Provide the (X, Y) coordinate of the cell's center where the given text is located.  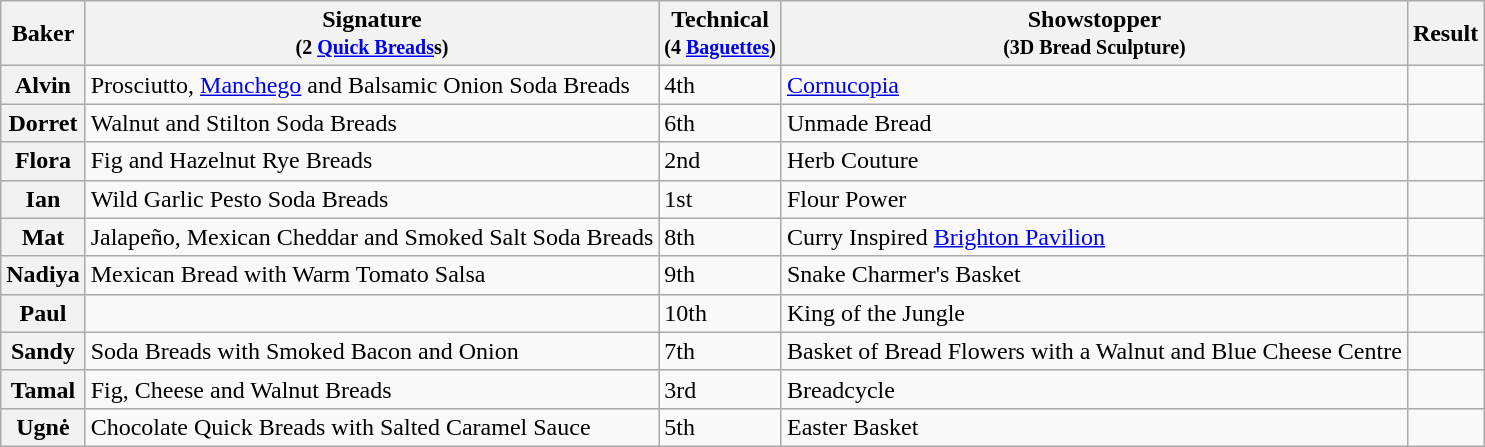
8th (720, 237)
Baker (43, 34)
Curry Inspired Brighton Pavilion (1094, 237)
3rd (720, 389)
Flour Power (1094, 199)
6th (720, 123)
Prosciutto, Manchego and Balsamic Onion Soda Breads (372, 85)
Wild Garlic Pesto Soda Breads (372, 199)
Snake Charmer's Basket (1094, 275)
Ugnė (43, 427)
5th (720, 427)
King of the Jungle (1094, 313)
Breadcycle (1094, 389)
Showstopper(3D Bread Sculpture) (1094, 34)
Walnut and Stilton Soda Breads (372, 123)
Herb Couture (1094, 161)
1st (720, 199)
Tamal (43, 389)
Mexican Bread with Warm Tomato Salsa (372, 275)
10th (720, 313)
Cornucopia (1094, 85)
Sandy (43, 351)
Paul (43, 313)
Result (1445, 34)
Basket of Bread Flowers with a Walnut and Blue Cheese Centre (1094, 351)
Chocolate Quick Breads with Salted Caramel Sauce (372, 427)
Mat (43, 237)
Unmade Bread (1094, 123)
9th (720, 275)
Soda Breads with Smoked Bacon and Onion (372, 351)
Signature(2 Quick Breadss) (372, 34)
Technical(4 Baguettes) (720, 34)
Nadiya (43, 275)
Ian (43, 199)
Dorret (43, 123)
Easter Basket (1094, 427)
2nd (720, 161)
Alvin (43, 85)
7th (720, 351)
4th (720, 85)
Fig, Cheese and Walnut Breads (372, 389)
Flora (43, 161)
Fig and Hazelnut Rye Breads (372, 161)
Jalapeño, Mexican Cheddar and Smoked Salt Soda Breads (372, 237)
